Provide the [x, y] coordinate of the cell's center where the given text is located.  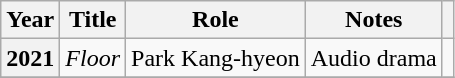
Audio drama [374, 58]
2021 [30, 58]
Title [93, 20]
Floor [93, 58]
Notes [374, 20]
Park Kang-hyeon [216, 58]
Role [216, 20]
Year [30, 20]
